Find where the given text appears and provide that cell's center as (x, y) coordinate. 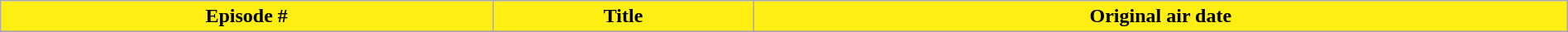
Original air date (1160, 16)
Episode # (246, 16)
Title (624, 16)
